Search for the cell housing the specified text and yield its [x, y] center coordinate. 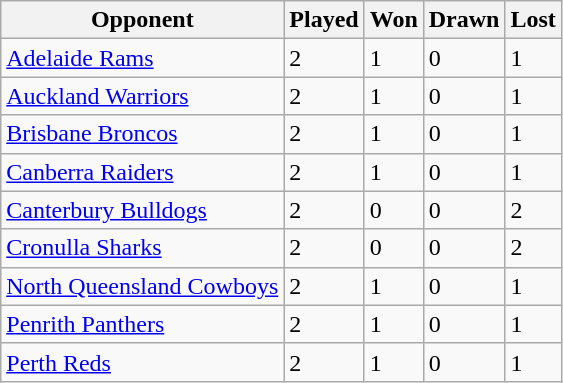
Drawn [464, 20]
Penrith Panthers [142, 324]
Won [394, 20]
Auckland Warriors [142, 96]
North Queensland Cowboys [142, 286]
Brisbane Broncos [142, 134]
Played [324, 20]
Perth Reds [142, 362]
Opponent [142, 20]
Canberra Raiders [142, 172]
Lost [533, 20]
Cronulla Sharks [142, 248]
Adelaide Rams [142, 58]
Canterbury Bulldogs [142, 210]
